Identify which cell holds the provided text, then report its (x, y) central coordinate. 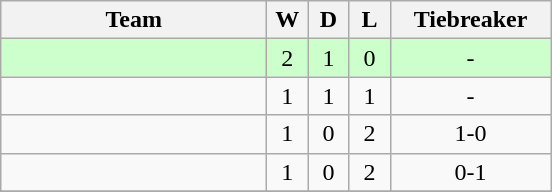
1-0 (470, 134)
Team (134, 20)
W (288, 20)
L (370, 20)
Tiebreaker (470, 20)
D (328, 20)
0-1 (470, 172)
